Determine the (X, Y) coordinate at the center of the cell enclosing the given text.  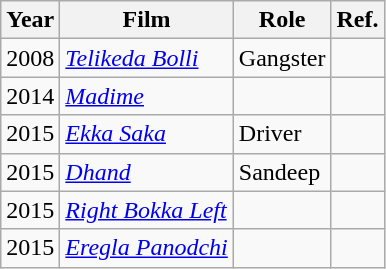
Ekka Saka (146, 134)
Gangster (282, 58)
2014 (30, 96)
2008 (30, 58)
Madime (146, 96)
Eregla Panodchi (146, 248)
Film (146, 20)
Role (282, 20)
Sandeep (282, 172)
Year (30, 20)
Ref. (358, 20)
Dhand (146, 172)
Telikeda Bolli (146, 58)
Driver (282, 134)
Right Bokka Left (146, 210)
